Pinpoint the cell where the given text exists, returning its (X, Y) midpoint coordinate. 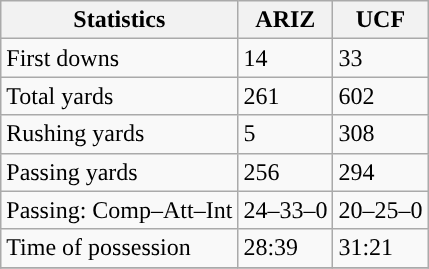
33 (380, 58)
14 (286, 58)
ARIZ (286, 20)
28:39 (286, 248)
Time of possession (120, 248)
Total yards (120, 96)
5 (286, 134)
308 (380, 134)
602 (380, 96)
Passing: Comp–Att–Int (120, 210)
20–25–0 (380, 210)
First downs (120, 58)
256 (286, 172)
UCF (380, 20)
Rushing yards (120, 134)
294 (380, 172)
Statistics (120, 20)
261 (286, 96)
31:21 (380, 248)
Passing yards (120, 172)
24–33–0 (286, 210)
